For the text-containing cell, return its midpoint in (x, y) coordinate format. 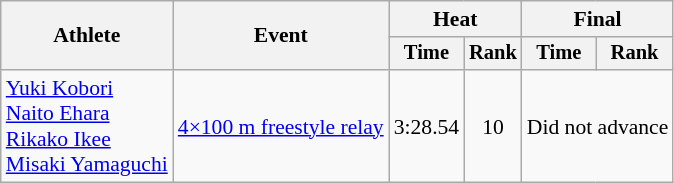
Yuki KoboriNaito EharaRikako IkeeMisaki Yamaguchi (87, 126)
Athlete (87, 36)
Heat (456, 19)
Final (598, 19)
Event (281, 36)
4×100 m freestyle relay (281, 126)
Did not advance (598, 126)
10 (493, 126)
3:28.54 (426, 126)
